Search for the cell housing the specified text and yield its [x, y] center coordinate. 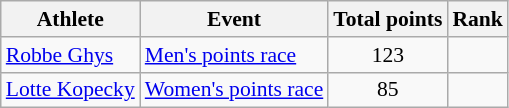
Total points [388, 19]
Rank [478, 19]
Event [234, 19]
Men's points race [234, 55]
Lotte Kopecky [70, 90]
Women's points race [234, 90]
Athlete [70, 19]
123 [388, 55]
Robbe Ghys [70, 55]
85 [388, 90]
